Search for the cell housing the specified text and yield its [x, y] center coordinate. 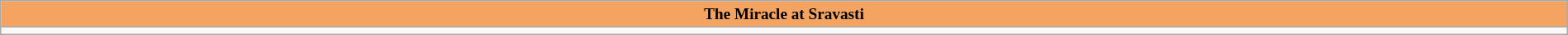
The Miracle at Sravasti [784, 14]
